Find where the given text appears and provide that cell's center as (x, y) coordinate. 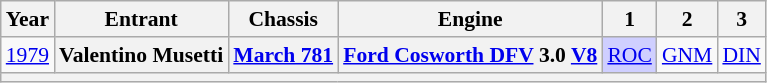
Valentino Musetti (141, 55)
Engine (470, 19)
ROC (630, 55)
Ford Cosworth DFV 3.0 V8 (470, 55)
Entrant (141, 19)
Year (28, 19)
DIN (741, 55)
Chassis (283, 19)
GNM (688, 55)
1 (630, 19)
2 (688, 19)
1979 (28, 55)
March 781 (283, 55)
3 (741, 19)
